Provide the (x, y) coordinate of the cell's center where the given text is located.  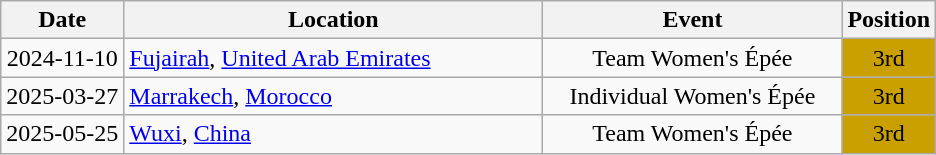
Fujairah, United Arab Emirates (334, 58)
Position (889, 20)
Marrakech, Morocco (334, 96)
2025-05-25 (62, 134)
2025-03-27 (62, 96)
Wuxi, China (334, 134)
Location (334, 20)
Date (62, 20)
Event (692, 20)
Individual Women's Épée (692, 96)
2024-11-10 (62, 58)
